Extract the (x, y) coordinate from the center of the cell holding the provided text.  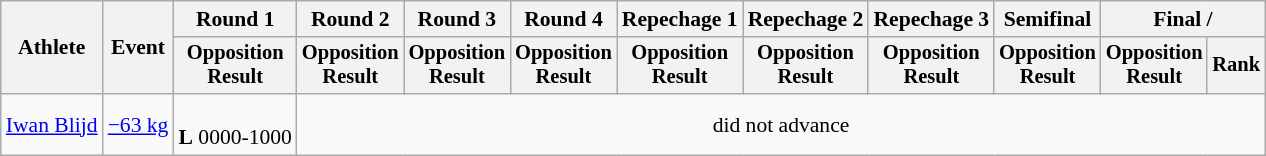
L 0000-1000 (234, 124)
Semifinal (1048, 19)
Iwan Blijd (52, 124)
Round 4 (564, 19)
Round 1 (234, 19)
Event (138, 48)
Final / (1183, 19)
did not advance (781, 124)
Repechage 3 (931, 19)
Rank (1236, 66)
Round 3 (458, 19)
Repechage 2 (806, 19)
Round 2 (350, 19)
−63 kg (138, 124)
Repechage 1 (680, 19)
Athlete (52, 48)
